Determine the (x, y) coordinate at the center of the cell enclosing the given text.  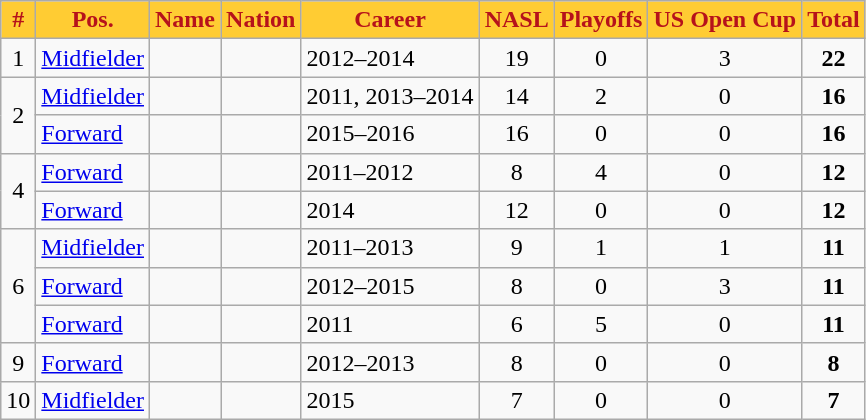
# (18, 20)
Playoffs (601, 20)
14 (516, 96)
2012–2015 (390, 286)
19 (516, 58)
2012–2013 (390, 362)
NASL (516, 20)
2015 (390, 400)
Career (390, 20)
2011–2012 (390, 172)
2015–2016 (390, 134)
5 (601, 324)
10 (18, 400)
US Open Cup (725, 20)
2012–2014 (390, 58)
Name (186, 20)
2011, 2013–2014 (390, 96)
Total (834, 20)
Pos. (93, 20)
2014 (390, 210)
2011–2013 (390, 248)
2011 (390, 324)
Nation (261, 20)
22 (834, 58)
